Capture the cell that displays the provided text and extract its (X, Y) central coordinate. 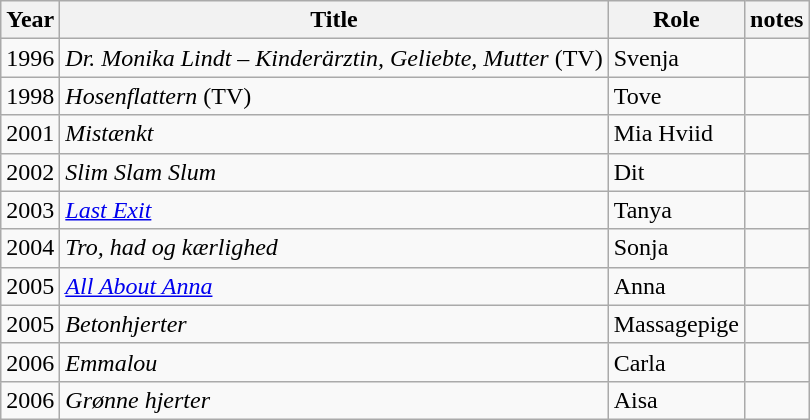
Role (676, 20)
Hosenflattern (TV) (334, 96)
notes (777, 20)
Anna (676, 286)
Mistænkt (334, 134)
Year (30, 20)
Grønne hjerter (334, 400)
Carla (676, 362)
Last Exit (334, 210)
Emmalou (334, 362)
Slim Slam Slum (334, 172)
2002 (30, 172)
Aisa (676, 400)
Tanya (676, 210)
1996 (30, 58)
Tro, had og kærlighed (334, 248)
Tove (676, 96)
1998 (30, 96)
Massagepige (676, 324)
Dr. Monika Lindt – Kinderärztin, Geliebte, Mutter (TV) (334, 58)
2001 (30, 134)
Sonja (676, 248)
Mia Hviid (676, 134)
Title (334, 20)
Betonhjerter (334, 324)
2003 (30, 210)
2004 (30, 248)
Svenja (676, 58)
Dit (676, 172)
All About Anna (334, 286)
